Pinpoint the cell where the given text exists, returning its [X, Y] midpoint coordinate. 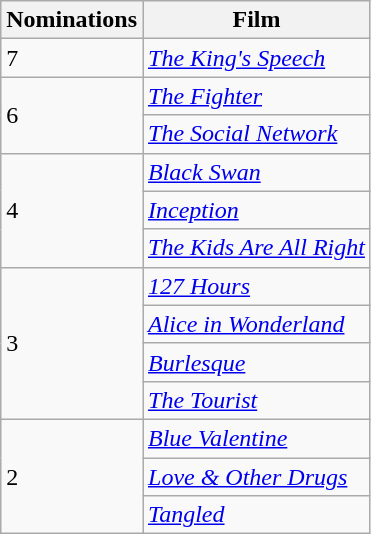
Burlesque [256, 362]
Nominations [72, 20]
The Fighter [256, 96]
6 [72, 115]
127 Hours [256, 286]
The Social Network [256, 134]
The King's Speech [256, 58]
The Kids Are All Right [256, 248]
2 [72, 476]
3 [72, 343]
Blue Valentine [256, 438]
The Tourist [256, 400]
Alice in Wonderland [256, 324]
4 [72, 210]
Love & Other Drugs [256, 477]
Inception [256, 210]
7 [72, 58]
Tangled [256, 515]
Black Swan [256, 172]
Film [256, 20]
